Provide the [X, Y] coordinate of the cell's center where the given text is located.  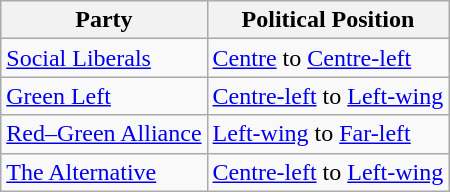
Political Position [328, 20]
Social Liberals [104, 58]
Centre to Centre-left [328, 58]
Left-wing to Far-left [328, 134]
The Alternative [104, 172]
Green Left [104, 96]
Party [104, 20]
Red–Green Alliance [104, 134]
